Provide the (x, y) coordinate of the cell's center where the given text is located.  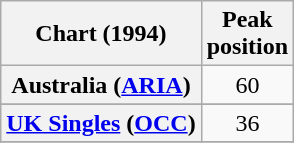
UK Singles (OCC) (101, 123)
60 (247, 85)
Australia (ARIA) (101, 85)
Peakposition (247, 34)
36 (247, 123)
Chart (1994) (101, 34)
